Return (X, Y) of the center of cell containing provided text 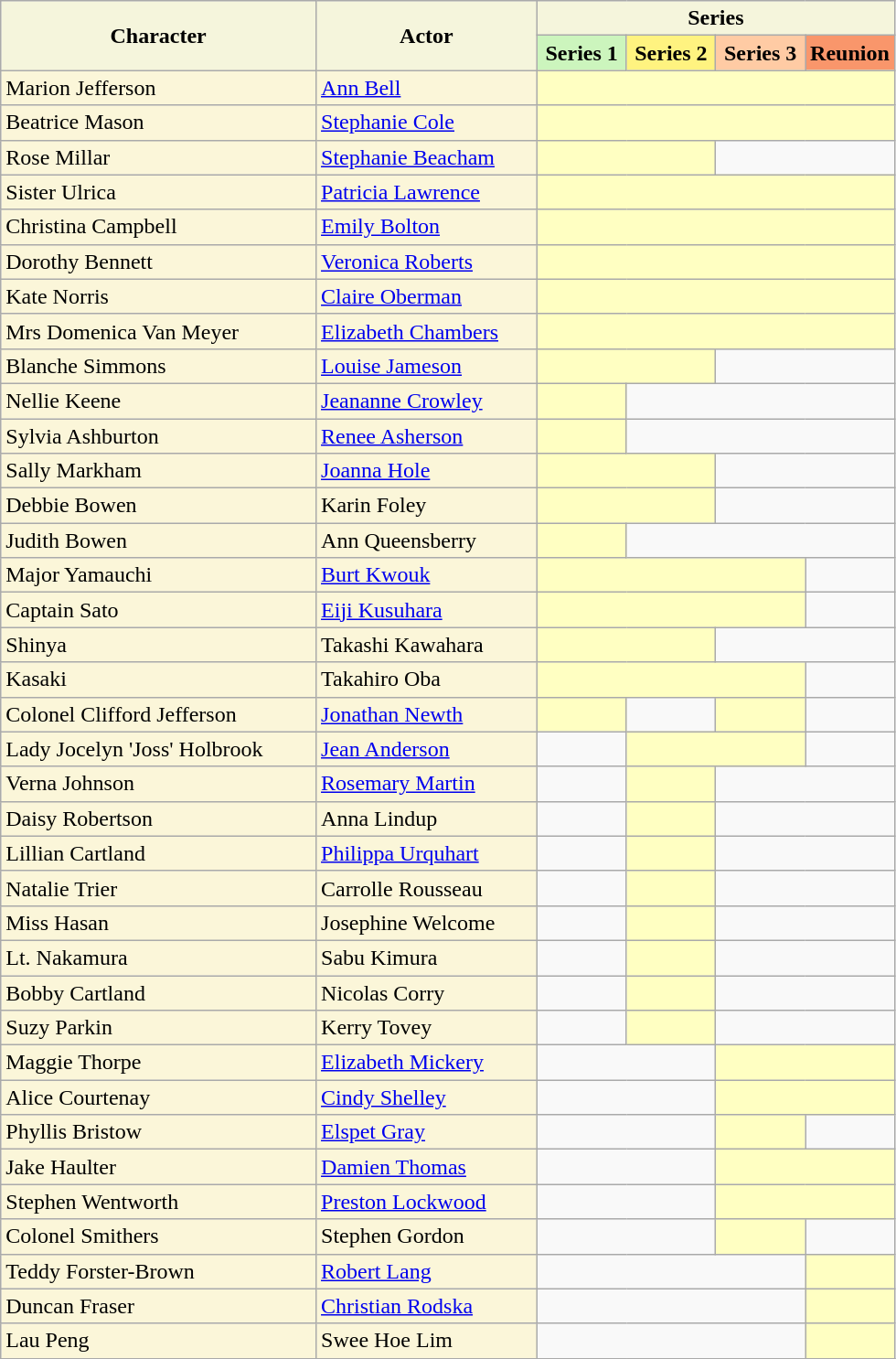
Suzy Parkin (159, 1028)
Jonathan Newth (427, 714)
Karin Foley (427, 506)
Patricia Lawrence (427, 192)
Sally Markham (159, 471)
Daisy Robertson (159, 819)
Stephen Wentworth (159, 1202)
Reunion (850, 53)
Takahiro Oba (427, 679)
Preston Lockwood (427, 1202)
Stephanie Beacham (427, 157)
Jean Anderson (427, 749)
Sylvia Ashburton (159, 436)
Lt. Nakamura (159, 958)
Shinya (159, 645)
Natalie Trier (159, 888)
Series (715, 18)
Dorothy Bennett (159, 262)
Christina Campbell (159, 227)
Miss Hasan (159, 923)
Beatrice Mason (159, 123)
Sister Ulrica (159, 192)
Teddy Forster-Brown (159, 1271)
Major Yamauchi (159, 575)
Series 1 (581, 53)
Phyllis Bristow (159, 1132)
Elizabeth Mickery (427, 1063)
Renee Asherson (427, 436)
Christian Rodska (427, 1306)
Mrs Domenica Van Meyer (159, 331)
Cindy Shelley (427, 1097)
Emily Bolton (427, 227)
Nicolas Corry (427, 992)
Damien Thomas (427, 1167)
Joanna Hole (427, 471)
Colonel Smithers (159, 1236)
Swee Hoe Lim (427, 1341)
Lillian Cartland (159, 853)
Series 3 (761, 53)
Kate Norris (159, 296)
Ann Bell (427, 88)
Burt Kwouk (427, 575)
Verna Johnson (159, 784)
Blanche Simmons (159, 366)
Stephen Gordon (427, 1236)
Bobby Cartland (159, 992)
Jake Haulter (159, 1167)
Captain Sato (159, 610)
Lau Peng (159, 1341)
Maggie Thorpe (159, 1063)
Colonel Clifford Jefferson (159, 714)
Carrolle Rousseau (427, 888)
Takashi Kawahara (427, 645)
Kasaki (159, 679)
Sabu Kimura (427, 958)
Lady Jocelyn 'Joss' Holbrook (159, 749)
Josephine Welcome (427, 923)
Elizabeth Chambers (427, 331)
Rosemary Martin (427, 784)
Anna Lindup (427, 819)
Kerry Tovey (427, 1028)
Judith Bowen (159, 540)
Veronica Roberts (427, 262)
Philippa Urquhart (427, 853)
Louise Jameson (427, 366)
Duncan Fraser (159, 1306)
Actor (427, 36)
Elspet Gray (427, 1132)
Stephanie Cole (427, 123)
Eiji Kusuhara (427, 610)
Marion Jefferson (159, 88)
Alice Courtenay (159, 1097)
Rose Millar (159, 157)
Claire Oberman (427, 296)
Nellie Keene (159, 401)
Robert Lang (427, 1271)
Jeananne Crowley (427, 401)
Character (159, 36)
Ann Queensberry (427, 540)
Series 2 (671, 53)
Debbie Bowen (159, 506)
